Determine the [x, y] coordinate at the center of the cell enclosing the given text.  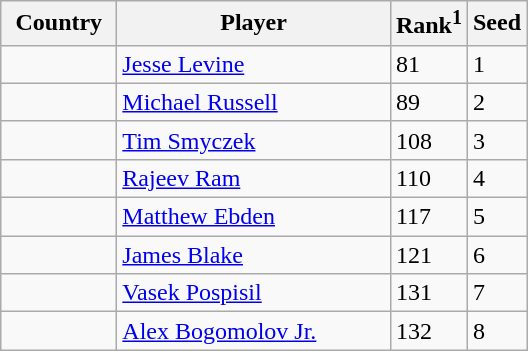
132 [428, 331]
Rajeev Ram [254, 178]
Rank1 [428, 24]
89 [428, 102]
6 [496, 255]
2 [496, 102]
3 [496, 140]
81 [428, 64]
Michael Russell [254, 102]
7 [496, 293]
4 [496, 178]
110 [428, 178]
James Blake [254, 255]
Alex Bogomolov Jr. [254, 331]
1 [496, 64]
Country [59, 24]
Seed [496, 24]
Tim Smyczek [254, 140]
121 [428, 255]
8 [496, 331]
117 [428, 217]
5 [496, 217]
Vasek Pospisil [254, 293]
Matthew Ebden [254, 217]
131 [428, 293]
Player [254, 24]
Jesse Levine [254, 64]
108 [428, 140]
